For the text-containing cell, return its midpoint in (X, Y) coordinate format. 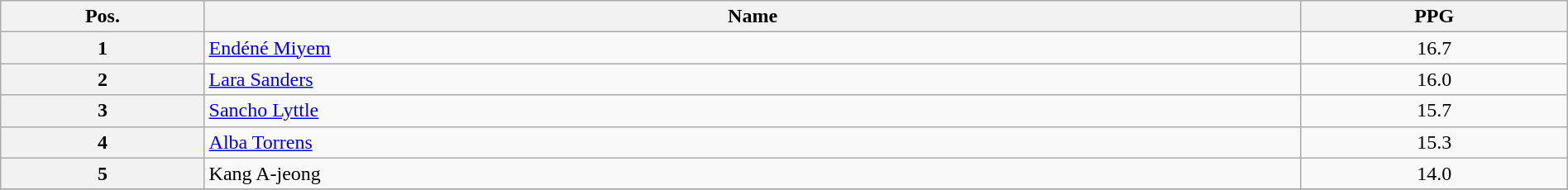
14.0 (1434, 173)
1 (103, 48)
5 (103, 173)
Sancho Lyttle (753, 111)
Kang A-jeong (753, 173)
Alba Torrens (753, 142)
Name (753, 17)
PPG (1434, 17)
4 (103, 142)
2 (103, 79)
15.7 (1434, 111)
3 (103, 111)
16.0 (1434, 79)
Lara Sanders (753, 79)
15.3 (1434, 142)
Pos. (103, 17)
Endéné Miyem (753, 48)
16.7 (1434, 48)
